Return the (X, Y) coordinate for the center point of the cell that contains the specified text.  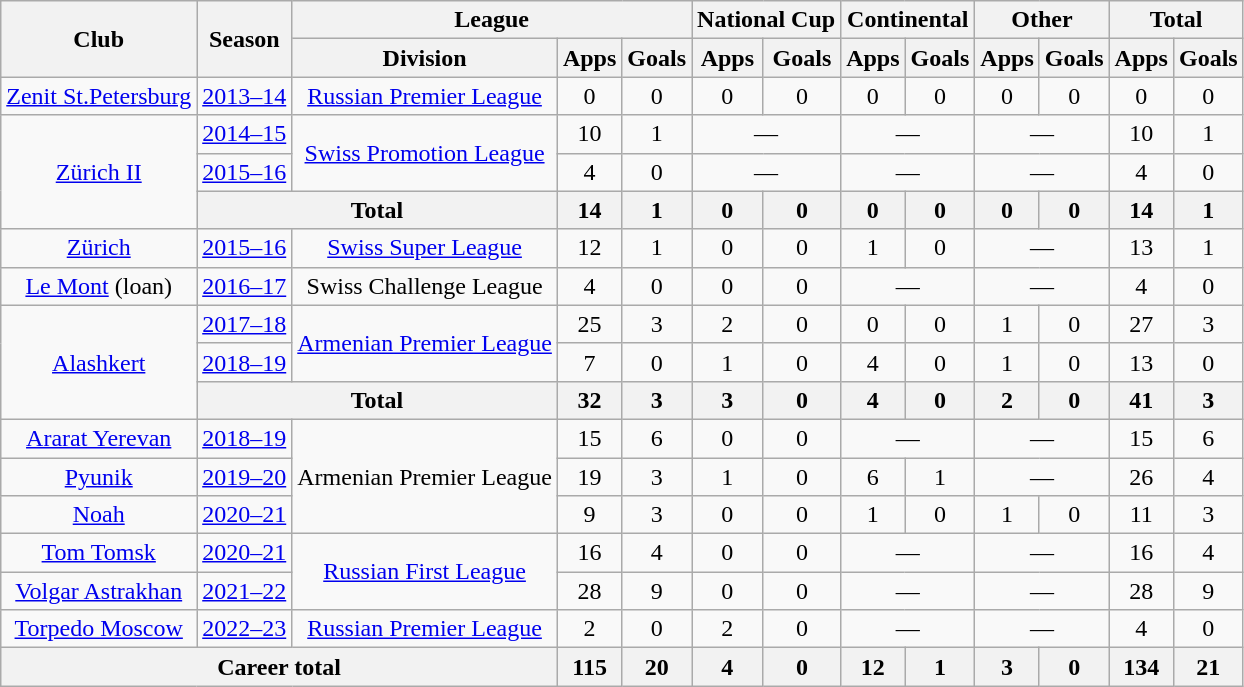
Torpedo Moscow (99, 629)
115 (589, 667)
2017–18 (244, 324)
2016–17 (244, 286)
2022–23 (244, 629)
Club (99, 39)
Noah (99, 515)
32 (589, 400)
Le Mont (loan) (99, 286)
41 (1141, 400)
Swiss Challenge League (425, 286)
11 (1141, 515)
Continental (908, 20)
Pyunik (99, 477)
2021–22 (244, 591)
2013–14 (244, 96)
27 (1141, 324)
Other (1042, 20)
7 (589, 362)
Russian First League (425, 572)
Volgar Astrakhan (99, 591)
19 (589, 477)
134 (1141, 667)
Alashkert (99, 362)
Division (425, 58)
Swiss Promotion League (425, 153)
2014–15 (244, 134)
20 (657, 667)
2019–20 (244, 477)
Ararat Yerevan (99, 438)
Zürich (99, 248)
Swiss Super League (425, 248)
Career total (280, 667)
21 (1208, 667)
25 (589, 324)
Zenit St.Petersburg (99, 96)
26 (1141, 477)
League (492, 20)
Zürich II (99, 172)
Tom Tomsk (99, 553)
National Cup (766, 20)
Season (244, 39)
